Extract the [X, Y] coordinate from the center of the cell holding the provided text.  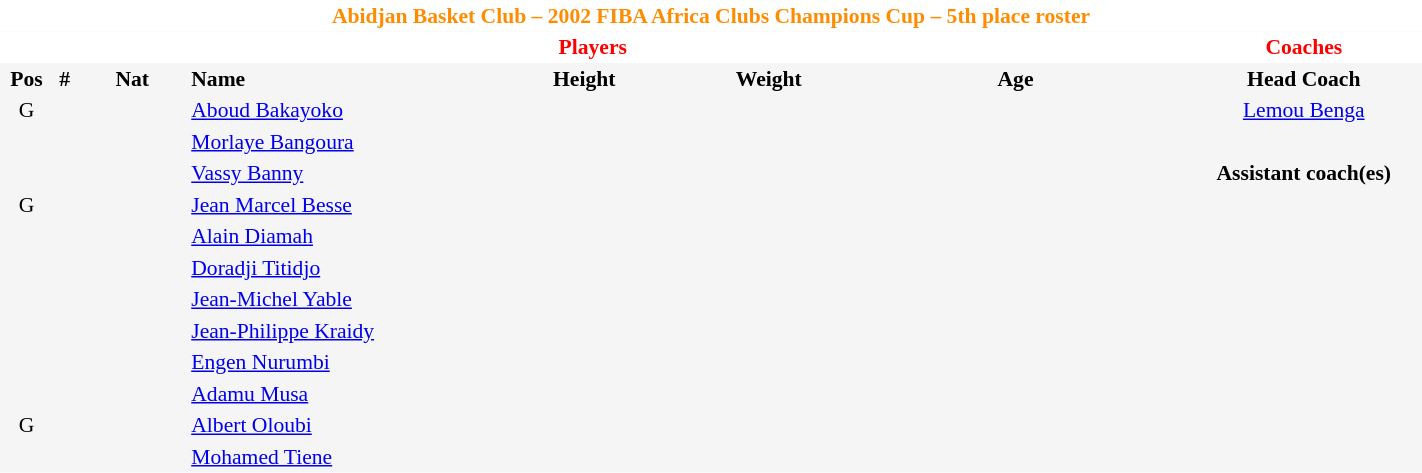
# [64, 79]
Coaches [1304, 48]
Mohamed Tiene [332, 457]
Adamu Musa [332, 394]
Head Coach [1304, 79]
Assistant coach(es) [1304, 174]
Aboud Bakayoko [332, 110]
Doradji Titidjo [332, 268]
Jean Marcel Besse [332, 205]
Pos [26, 79]
Name [332, 79]
Nat [132, 79]
Morlaye Bangoura [332, 142]
Alain Diamah [332, 236]
Jean-Michel Yable [332, 300]
Engen Nurumbi [332, 362]
Players [593, 48]
Vassy Banny [332, 174]
Albert Oloubi [332, 426]
Abidjan Basket Club – 2002 FIBA Africa Clubs Champions Cup – 5th place roster [711, 16]
Weight [768, 79]
Lemou Benga [1304, 110]
Jean-Philippe Kraidy [332, 331]
Age [1016, 79]
Height [584, 79]
